Return the [X, Y] coordinate for the center point of the cell that contains the specified text.  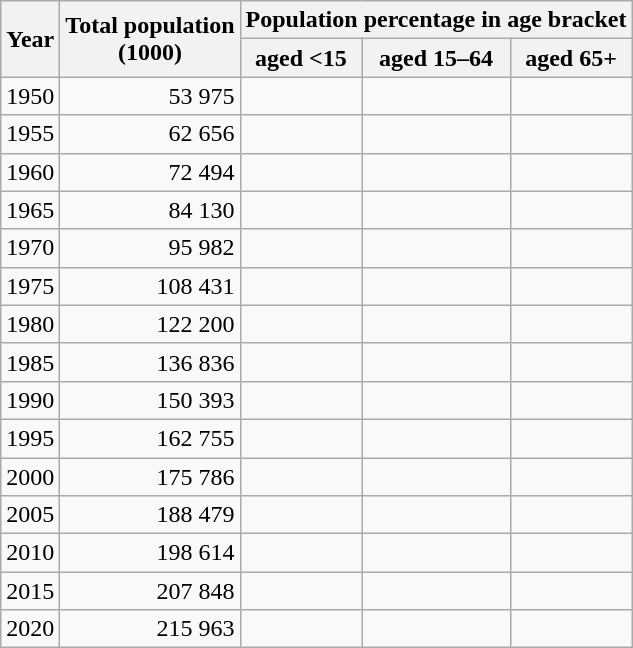
175 786 [150, 477]
Year [30, 39]
84 130 [150, 210]
1970 [30, 248]
162 755 [150, 438]
1960 [30, 172]
1995 [30, 438]
1955 [30, 134]
Total population(1000) [150, 39]
122 200 [150, 324]
198 614 [150, 553]
95 982 [150, 248]
1980 [30, 324]
53 975 [150, 96]
1950 [30, 96]
188 479 [150, 515]
2000 [30, 477]
aged 15–64 [436, 58]
215 963 [150, 629]
136 836 [150, 362]
62 656 [150, 134]
2015 [30, 591]
108 431 [150, 286]
Population percentage in age bracket [436, 20]
1975 [30, 286]
2010 [30, 553]
aged <15 [301, 58]
2005 [30, 515]
1990 [30, 400]
1965 [30, 210]
207 848 [150, 591]
72 494 [150, 172]
1985 [30, 362]
aged 65+ [571, 58]
150 393 [150, 400]
2020 [30, 629]
